Output the (x, y) coordinate of the center of the cell containing the given text.  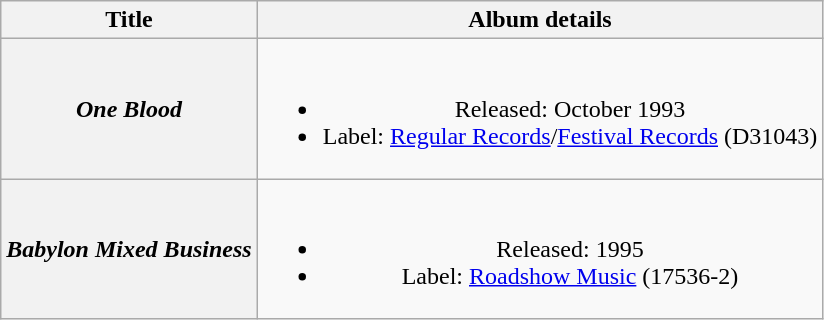
Title (129, 20)
Babylon Mixed Business (129, 249)
Released: 1995Label: Roadshow Music (17536-2) (540, 249)
Album details (540, 20)
One Blood (129, 109)
Released: October 1993Label: Regular Records/Festival Records (D31043) (540, 109)
